Determine the (x, y) coordinate at the center of the cell enclosing the given text.  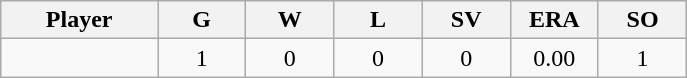
W (290, 20)
L (378, 20)
G (202, 20)
0.00 (554, 58)
SO (642, 20)
Player (80, 20)
SV (466, 20)
ERA (554, 20)
